Output the [X, Y] coordinate of the center of the cell containing the given text.  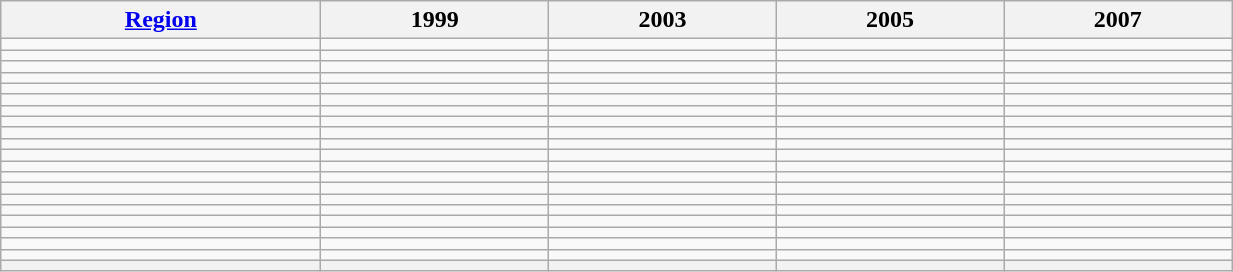
Region [161, 20]
2005 [890, 20]
1999 [435, 20]
2007 [1118, 20]
2003 [663, 20]
